Identify which cell holds the provided text, then report its (x, y) central coordinate. 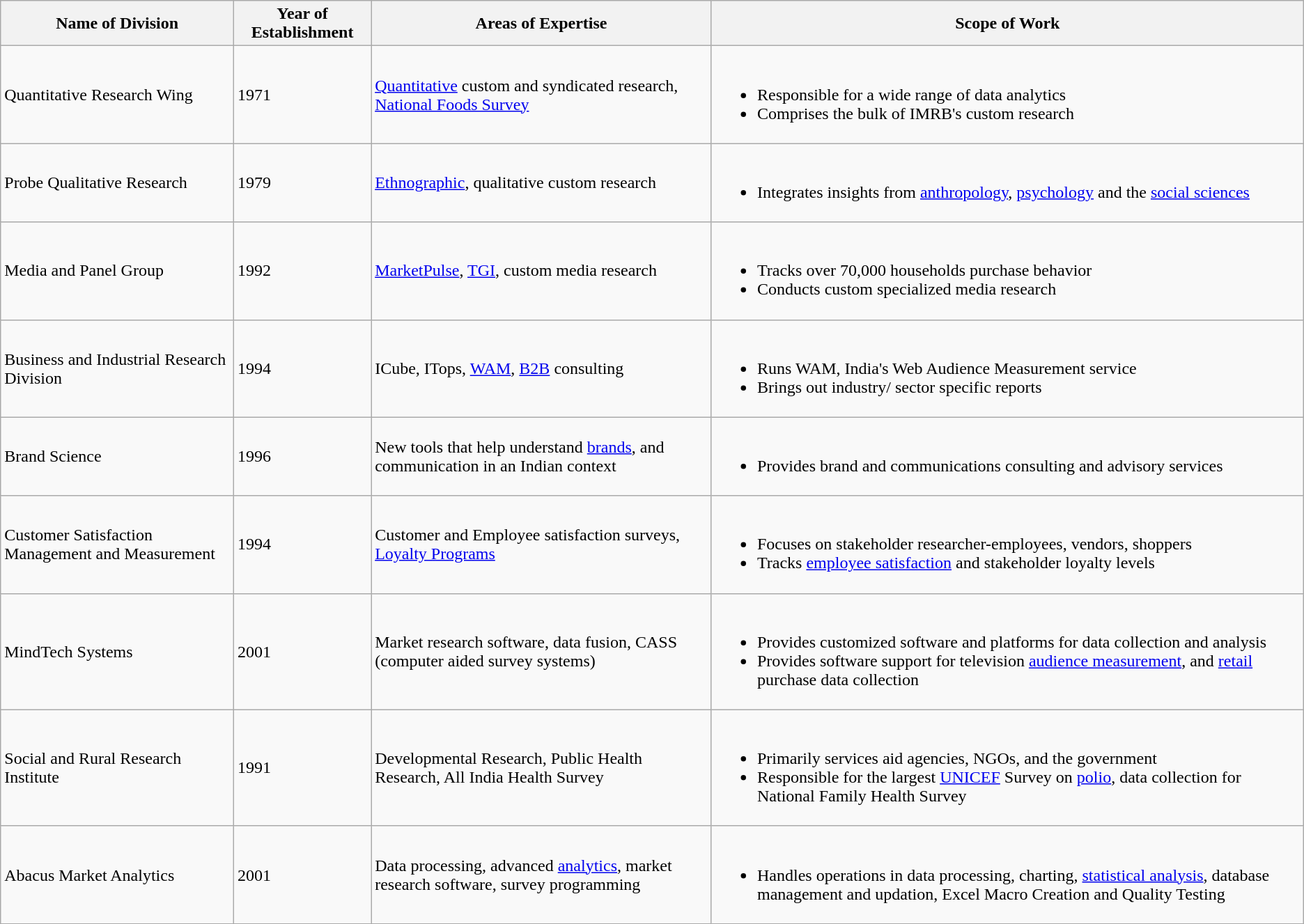
Year of Establishment (302, 24)
Customer and Employee satisfaction surveys, Loyalty Programs (542, 545)
Handles operations in data processing, charting, statistical analysis, database management and updation, Excel Macro Creation and Quality Testing (1007, 875)
Customer Satisfaction Management and Measurement (117, 545)
Data processing, advanced analytics, market research software, survey programming (542, 875)
Social and Rural Research Institute (117, 767)
Areas of Expertise (542, 24)
Quantitative Research Wing (117, 95)
Integrates insights from anthropology, psychology and the social sciences (1007, 182)
Tracks over 70,000 households purchase behaviorConducts custom specialized media research (1007, 271)
New tools that help understand brands, and communication in an Indian context (542, 457)
1991 (302, 767)
Probe Qualitative Research (117, 182)
Media and Panel Group (117, 271)
ICube, ITops, WAM, B2B consulting (542, 368)
Runs WAM, India's Web Audience Measurement serviceBrings out industry/ sector specific reports (1007, 368)
Scope of Work (1007, 24)
1992 (302, 271)
Quantitative custom and syndicated research, National Foods Survey (542, 95)
Developmental Research, Public Health Research, All India Health Survey (542, 767)
Name of Division (117, 24)
1996 (302, 457)
MarketPulse, TGI, custom media research (542, 271)
Responsible for a wide range of data analyticsComprises the bulk of IMRB's custom research (1007, 95)
Provides brand and communications consulting and advisory services (1007, 457)
Ethnographic, qualitative custom research (542, 182)
Brand Science (117, 457)
Abacus Market Analytics (117, 875)
Focuses on stakeholder researcher-employees, vendors, shoppersTracks employee satisfaction and stakeholder loyalty levels (1007, 545)
Market research software, data fusion, CASS (computer aided survey systems) (542, 652)
MindTech Systems (117, 652)
Business and Industrial Research Division (117, 368)
1971 (302, 95)
1979 (302, 182)
